Extract the (x, y) coordinate from the center of the cell holding the provided text.  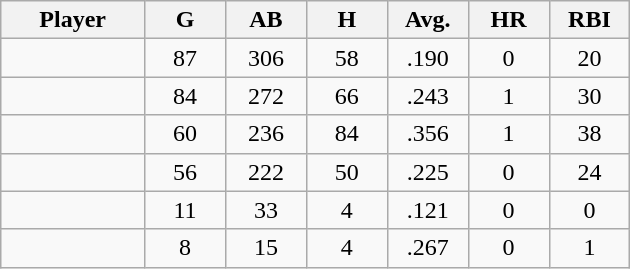
15 (266, 248)
56 (186, 172)
306 (266, 58)
H (346, 20)
.225 (428, 172)
.267 (428, 248)
.121 (428, 210)
.243 (428, 96)
HR (508, 20)
8 (186, 248)
11 (186, 210)
.190 (428, 58)
RBI (590, 20)
G (186, 20)
20 (590, 58)
24 (590, 172)
272 (266, 96)
236 (266, 134)
38 (590, 134)
87 (186, 58)
Avg. (428, 20)
60 (186, 134)
66 (346, 96)
Player (73, 20)
.356 (428, 134)
58 (346, 58)
33 (266, 210)
222 (266, 172)
50 (346, 172)
AB (266, 20)
30 (590, 96)
